Return the [X, Y] coordinate for the center point of the cell that contains the specified text.  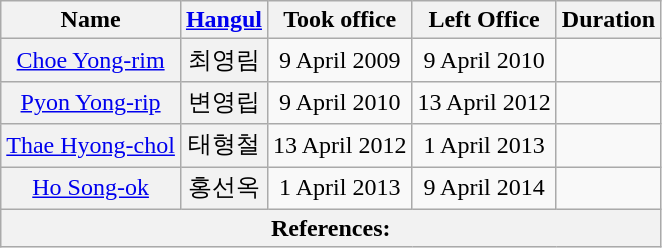
9 April 2014 [484, 188]
Name [91, 20]
References: [331, 228]
9 April 2009 [340, 60]
태형철 [224, 146]
Choe Yong-rim [91, 60]
Left Office [484, 20]
최영림 [224, 60]
Hangul [224, 20]
Thae Hyong-chol [91, 146]
홍선옥 [224, 188]
Ho Song-ok [91, 188]
Pyon Yong-rip [91, 102]
Duration [608, 20]
변영립 [224, 102]
Took office [340, 20]
